Return [x, y] of the center of cell containing provided text 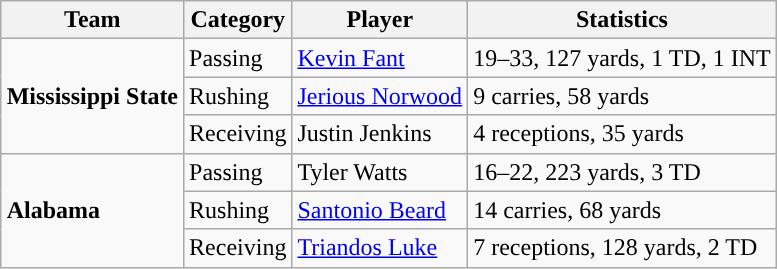
Player [380, 20]
Alabama [92, 210]
Triandos Luke [380, 248]
Justin Jenkins [380, 134]
Santonio Beard [380, 210]
Team [92, 20]
Mississippi State [92, 96]
Statistics [622, 20]
Category [238, 20]
16–22, 223 yards, 3 TD [622, 172]
Tyler Watts [380, 172]
19–33, 127 yards, 1 TD, 1 INT [622, 58]
Jerious Norwood [380, 96]
14 carries, 68 yards [622, 210]
Kevin Fant [380, 58]
4 receptions, 35 yards [622, 134]
7 receptions, 128 yards, 2 TD [622, 248]
9 carries, 58 yards [622, 96]
